Return [X, Y] of the center of cell containing provided text 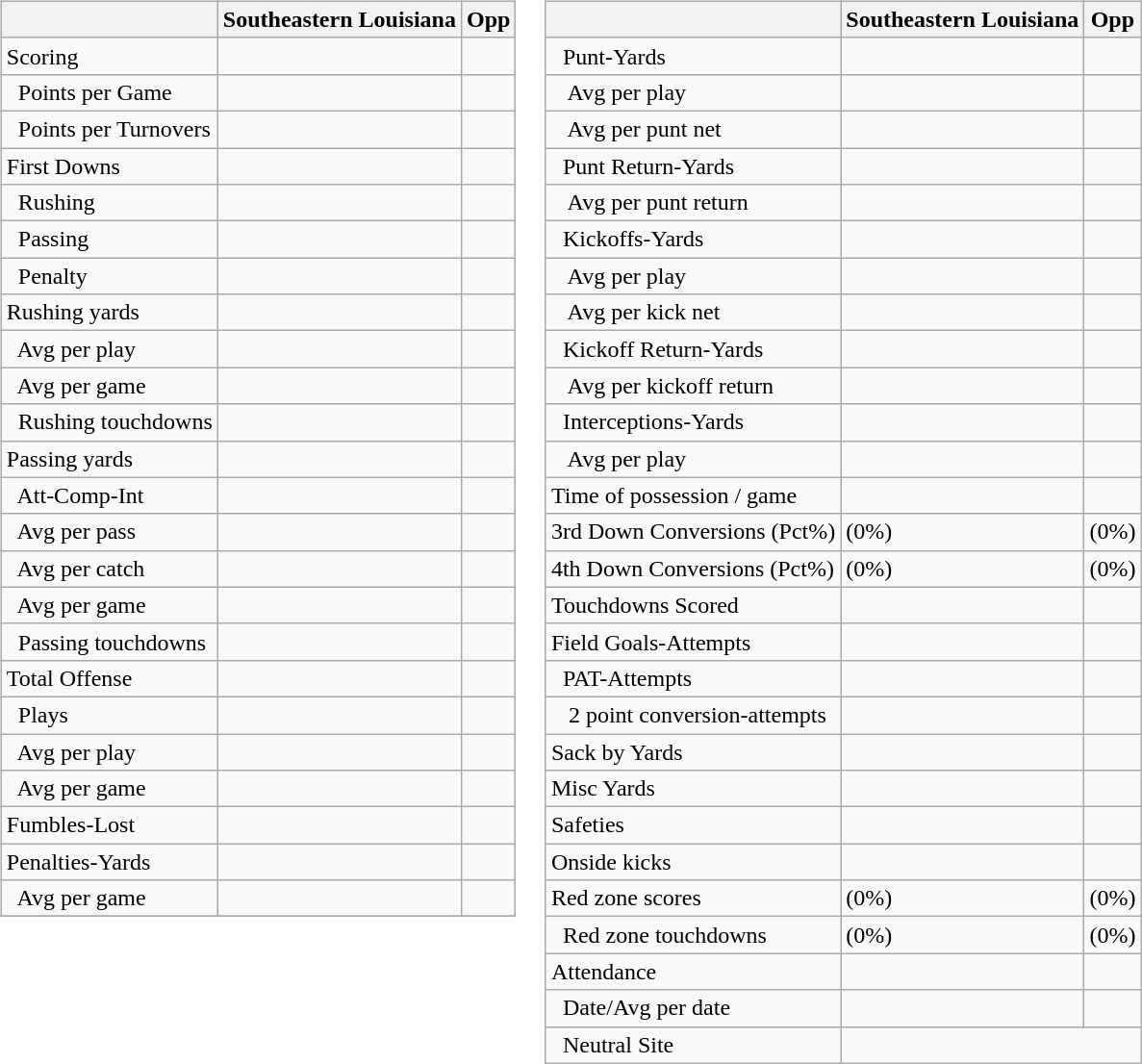
Sack by Yards [693, 751]
Neutral Site [693, 1045]
Plays [110, 715]
Rushing yards [110, 313]
Rushing [110, 203]
Points per Game [110, 92]
Avg per punt return [693, 203]
Rushing touchdowns [110, 422]
Attendance [693, 972]
4th Down Conversions (Pct%) [693, 569]
Field Goals-Attempts [693, 642]
Penalty [110, 276]
Total Offense [110, 678]
Passing yards [110, 459]
Avg per pass [110, 532]
Misc Yards [693, 789]
Onside kicks [693, 862]
Kickoff Return-Yards [693, 349]
Red zone scores [693, 899]
PAT-Attempts [693, 678]
3rd Down Conversions (Pct%) [693, 532]
Att-Comp-Int [110, 495]
Punt-Yards [693, 56]
Interceptions-Yards [693, 422]
Time of possession / game [693, 495]
First Downs [110, 166]
Passing [110, 240]
Safeties [693, 825]
Penalties-Yards [110, 862]
Kickoffs-Yards [693, 240]
2 point conversion-attempts [693, 715]
Points per Turnovers [110, 129]
Avg per catch [110, 569]
Touchdowns Scored [693, 605]
Red zone touchdowns [693, 935]
Avg per kick net [693, 313]
Fumbles-Lost [110, 825]
Avg per kickoff return [693, 386]
Scoring [110, 56]
Date/Avg per date [693, 1008]
Punt Return-Yards [693, 166]
Passing touchdowns [110, 642]
Avg per punt net [693, 129]
